Capture the cell that displays the provided text and extract its [x, y] central coordinate. 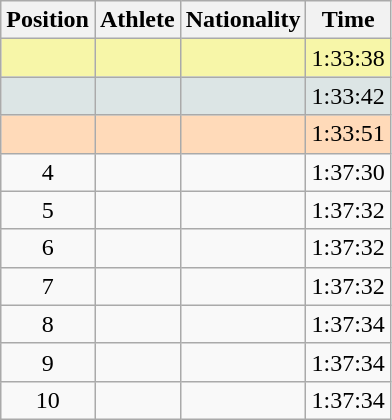
9 [48, 362]
1:33:38 [348, 58]
Nationality [243, 20]
7 [48, 286]
8 [48, 324]
6 [48, 248]
5 [48, 210]
Position [48, 20]
4 [48, 172]
Time [348, 20]
1:33:51 [348, 134]
Athlete [137, 20]
1:33:42 [348, 96]
10 [48, 400]
1:37:30 [348, 172]
